Provide the [X, Y] coordinate of the cell's center where the given text is located.  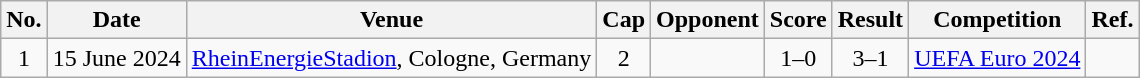
Competition [998, 20]
Date [116, 20]
Result [870, 20]
1–0 [798, 58]
2 [624, 58]
RheinEnergieStadion, Cologne, Germany [392, 58]
UEFA Euro 2024 [998, 58]
Venue [392, 20]
3–1 [870, 58]
Score [798, 20]
15 June 2024 [116, 58]
No. [24, 20]
Cap [624, 20]
1 [24, 58]
Ref. [1112, 20]
Opponent [708, 20]
